Scan for the cell matching the given text and deliver its (x, y) coordinate at center. 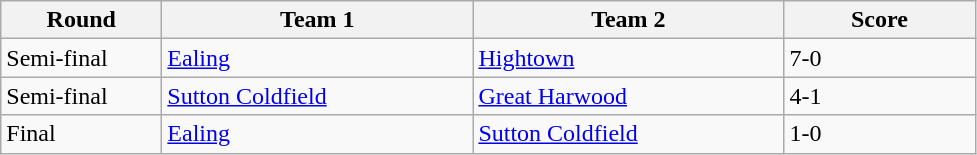
7-0 (880, 58)
Great Harwood (628, 96)
Round (82, 20)
Score (880, 20)
Team 2 (628, 20)
1-0 (880, 134)
Team 1 (318, 20)
4-1 (880, 96)
Hightown (628, 58)
Final (82, 134)
